Pinpoint the cell where the given text exists, returning its (X, Y) midpoint coordinate. 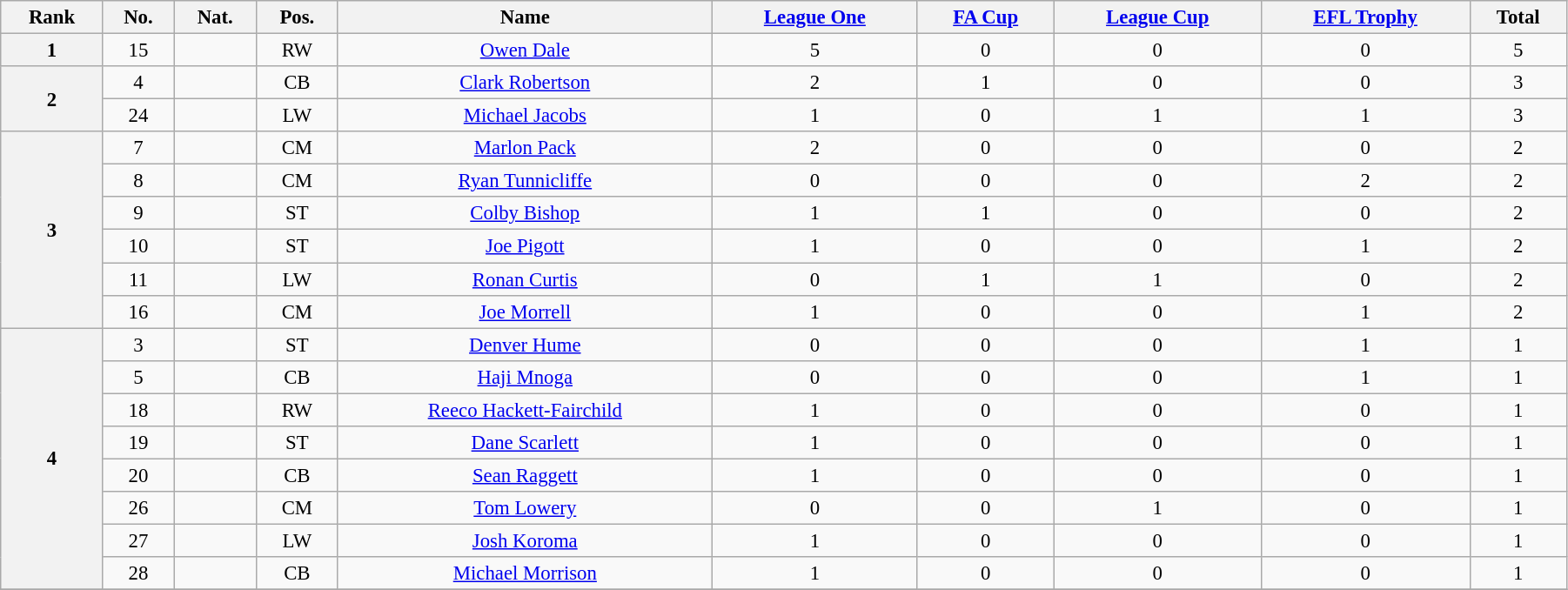
League One (814, 17)
Josh Koroma (526, 540)
27 (137, 540)
Ryan Tunnicliffe (526, 181)
League Cup (1157, 17)
Marlon Pack (526, 148)
26 (137, 508)
8 (137, 181)
Nat. (216, 17)
24 (137, 116)
11 (137, 279)
18 (137, 410)
20 (137, 475)
7 (137, 148)
Dane Scarlett (526, 443)
10 (137, 246)
Pos. (298, 17)
Rank (52, 17)
Clark Robertson (526, 83)
Michael Morrison (526, 573)
28 (137, 573)
Denver Hume (526, 345)
No. (137, 17)
Name (526, 17)
Reeco Hackett-Fairchild (526, 410)
Joe Morrell (526, 312)
15 (137, 50)
19 (137, 443)
9 (137, 213)
FA Cup (986, 17)
Joe Pigott (526, 246)
Ronan Curtis (526, 279)
Sean Raggett (526, 475)
Haji Mnoga (526, 377)
Tom Lowery (526, 508)
Michael Jacobs (526, 116)
16 (137, 312)
EFL Trophy (1365, 17)
Owen Dale (526, 50)
Colby Bishop (526, 213)
Total (1518, 17)
